Return [X, Y] of the center of cell containing provided text 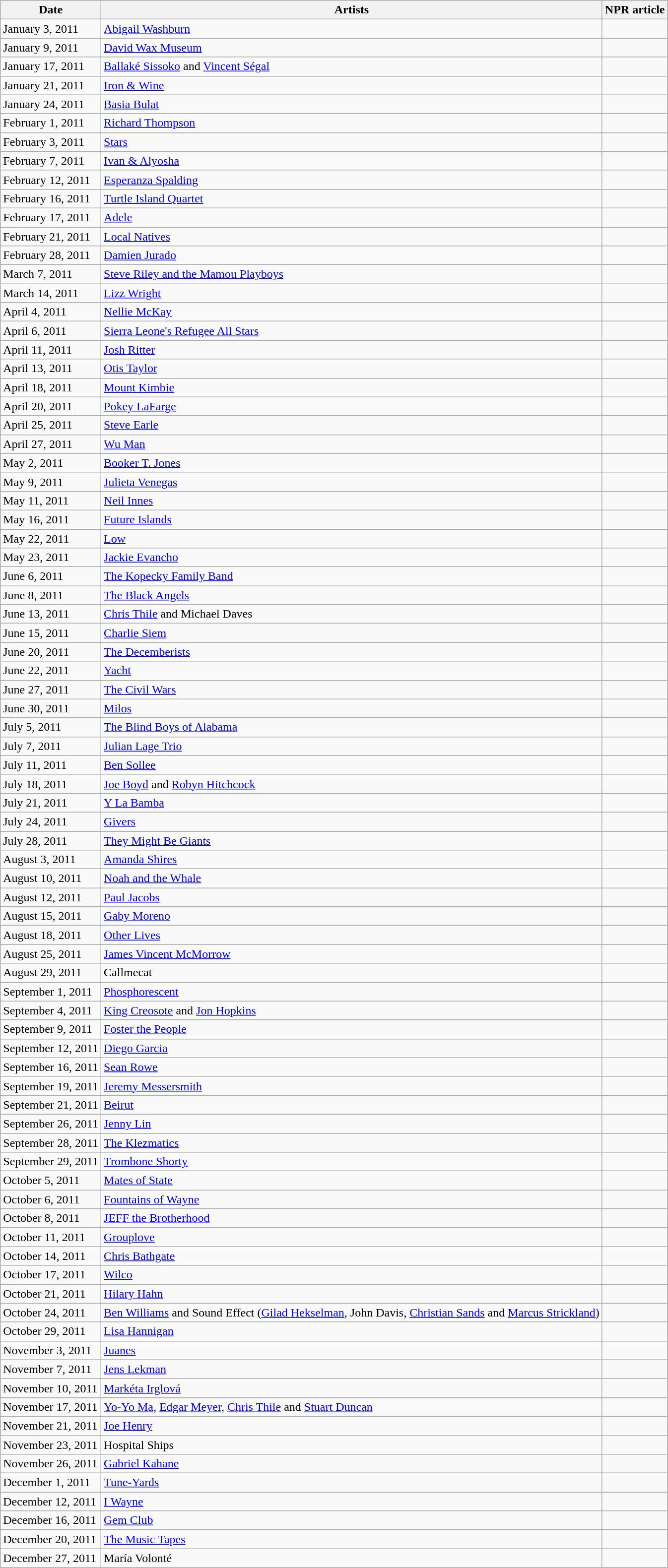
Hospital Ships [352, 1445]
December 12, 2011 [51, 1502]
January 9, 2011 [51, 48]
The Klezmatics [352, 1142]
November 17, 2011 [51, 1407]
September 29, 2011 [51, 1162]
Other Lives [352, 935]
June 13, 2011 [51, 614]
The Music Tapes [352, 1539]
Diego Garcia [352, 1048]
Adele [352, 217]
February 17, 2011 [51, 217]
Date [51, 10]
April 20, 2011 [51, 406]
April 27, 2011 [51, 444]
Trombone Shorty [352, 1162]
September 16, 2011 [51, 1067]
The Kopecky Family Band [352, 576]
Charlie Siem [352, 633]
October 24, 2011 [51, 1313]
October 21, 2011 [51, 1294]
Phosphorescent [352, 992]
August 29, 2011 [51, 973]
Low [352, 538]
JEFF the Brotherhood [352, 1218]
Chris Thile and Michael Daves [352, 614]
July 11, 2011 [51, 765]
They Might Be Giants [352, 841]
Hilary Hahn [352, 1294]
May 23, 2011 [51, 558]
November 26, 2011 [51, 1464]
July 18, 2011 [51, 784]
Damien Jurado [352, 255]
Basia Bulat [352, 104]
Beirut [352, 1105]
May 11, 2011 [51, 501]
September 9, 2011 [51, 1029]
Tune-Yards [352, 1483]
Mount Kimbie [352, 387]
King Creosote and Jon Hopkins [352, 1010]
Gaby Moreno [352, 916]
Gem Club [352, 1520]
Iron & Wine [352, 85]
September 4, 2011 [51, 1010]
Chris Bathgate [352, 1256]
July 7, 2011 [51, 746]
Jens Lekman [352, 1369]
June 27, 2011 [51, 690]
David Wax Museum [352, 48]
September 21, 2011 [51, 1105]
Yo-Yo Ma, Edgar Meyer, Chris Thile and Stuart Duncan [352, 1407]
February 7, 2011 [51, 161]
Joe Boyd and Robyn Hitchcock [352, 784]
July 5, 2011 [51, 727]
September 12, 2011 [51, 1048]
January 17, 2011 [51, 66]
María Volonté [352, 1558]
Abigail Washburn [352, 29]
Steve Riley and the Mamou Playboys [352, 274]
January 3, 2011 [51, 29]
Ben Williams and Sound Effect (Gilad Hekselman, John Davis, Christian Sands and Marcus Strickland) [352, 1313]
Pokey LaFarge [352, 406]
September 1, 2011 [51, 992]
Booker T. Jones [352, 463]
The Blind Boys of Alabama [352, 727]
Milos [352, 708]
June 22, 2011 [51, 671]
Wu Man [352, 444]
September 19, 2011 [51, 1086]
August 10, 2011 [51, 878]
June 15, 2011 [51, 633]
February 3, 2011 [51, 142]
Sierra Leone's Refugee All Stars [352, 331]
Otis Taylor [352, 369]
February 16, 2011 [51, 198]
October 11, 2011 [51, 1237]
April 18, 2011 [51, 387]
December 16, 2011 [51, 1520]
March 7, 2011 [51, 274]
James Vincent McMorrow [352, 954]
June 30, 2011 [51, 708]
The Decemberists [352, 652]
February 28, 2011 [51, 255]
Foster the People [352, 1029]
April 13, 2011 [51, 369]
The Black Angels [352, 595]
NPR article [635, 10]
Fountains of Wayne [352, 1199]
December 1, 2011 [51, 1483]
Gabriel Kahane [352, 1464]
Jeremy Messersmith [352, 1086]
June 20, 2011 [51, 652]
Stars [352, 142]
Esperanza Spalding [352, 180]
Jackie Evancho [352, 558]
Josh Ritter [352, 350]
Neil Innes [352, 501]
April 4, 2011 [51, 312]
I Wayne [352, 1502]
Amanda Shires [352, 860]
Juanes [352, 1350]
November 10, 2011 [51, 1388]
October 17, 2011 [51, 1275]
Callmecat [352, 973]
July 28, 2011 [51, 841]
November 7, 2011 [51, 1369]
Givers [352, 821]
September 26, 2011 [51, 1124]
November 3, 2011 [51, 1350]
Yacht [352, 671]
Steve Earle [352, 425]
March 14, 2011 [51, 293]
October 14, 2011 [51, 1256]
Paul Jacobs [352, 897]
Nellie McKay [352, 312]
October 8, 2011 [51, 1218]
August 15, 2011 [51, 916]
December 20, 2011 [51, 1539]
January 21, 2011 [51, 85]
May 9, 2011 [51, 482]
April 25, 2011 [51, 425]
Lizz Wright [352, 293]
Wilco [352, 1275]
February 21, 2011 [51, 237]
Ballaké Sissoko and Vincent Ségal [352, 66]
October 29, 2011 [51, 1331]
Sean Rowe [352, 1067]
February 12, 2011 [51, 180]
Richard Thompson [352, 123]
August 12, 2011 [51, 897]
November 23, 2011 [51, 1445]
April 11, 2011 [51, 350]
July 24, 2011 [51, 821]
August 18, 2011 [51, 935]
January 24, 2011 [51, 104]
October 6, 2011 [51, 1199]
Jenny Lin [352, 1124]
Markéta Irglová [352, 1388]
Local Natives [352, 237]
May 16, 2011 [51, 519]
Y La Bamba [352, 803]
December 27, 2011 [51, 1558]
Artists [352, 10]
February 1, 2011 [51, 123]
June 6, 2011 [51, 576]
Turtle Island Quartet [352, 198]
Future Islands [352, 519]
Ben Sollee [352, 765]
Joe Henry [352, 1426]
Julieta Venegas [352, 482]
June 8, 2011 [51, 595]
July 21, 2011 [51, 803]
Julian Lage Trio [352, 746]
May 2, 2011 [51, 463]
The Civil Wars [352, 690]
Ivan & Alyosha [352, 161]
Noah and the Whale [352, 878]
October 5, 2011 [51, 1181]
April 6, 2011 [51, 331]
Lisa Hannigan [352, 1331]
Mates of State [352, 1181]
May 22, 2011 [51, 538]
August 25, 2011 [51, 954]
Grouplove [352, 1237]
September 28, 2011 [51, 1142]
November 21, 2011 [51, 1426]
August 3, 2011 [51, 860]
